Output the (x, y) coordinate of the center of the cell containing the given text.  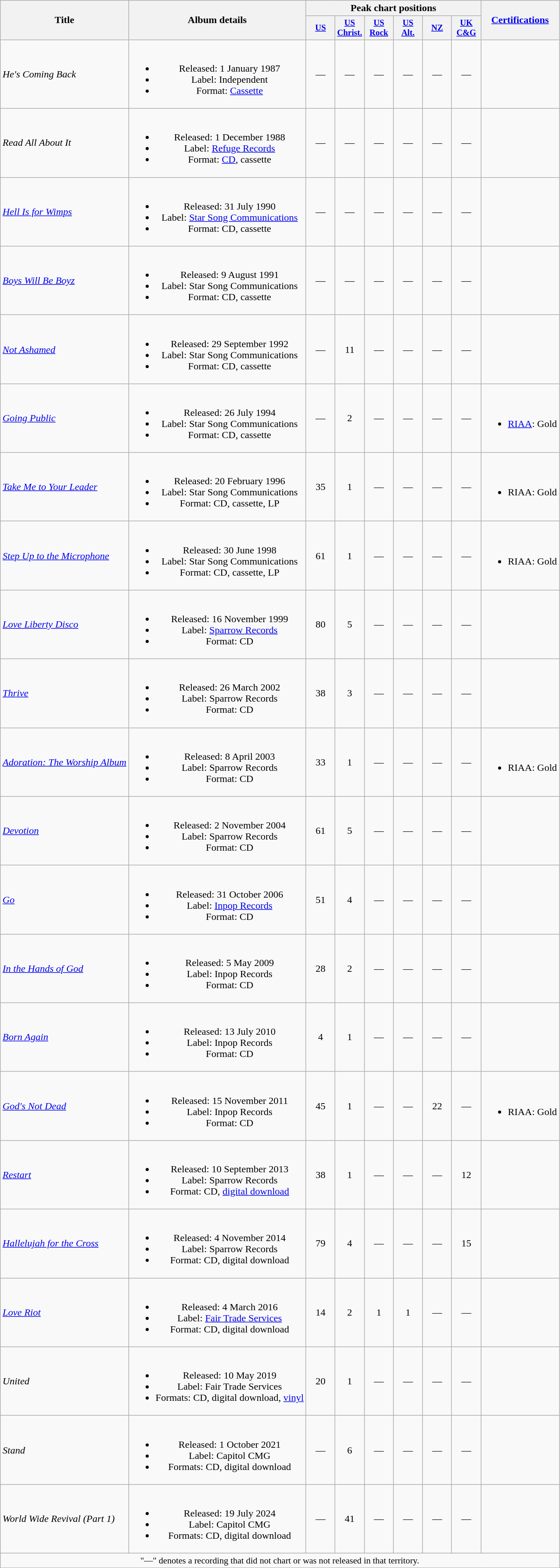
51 (321, 899)
Released: 31 July 1990Label: Star Song CommunicationsFormat: CD, cassette (217, 212)
"—" denotes a recording that did not chart or was not released in that territory. (280, 1561)
Released: 29 September 1992Label: Star Song CommunicationsFormat: CD, cassette (217, 349)
Go (65, 899)
Released: 8 April 2003Label: Sparrow RecordsFormat: CD (217, 762)
41 (350, 1519)
Title (65, 20)
Not Ashamed (65, 349)
45 (321, 1106)
Hell Is for Wimps (65, 212)
15 (467, 1244)
Album details (217, 20)
Released: 10 May 2019Label: Fair Trade ServicesFormats: CD, digital download, vinyl (217, 1381)
Released: 16 November 1999Label: Sparrow RecordsFormat: CD (217, 624)
Read All About It (65, 143)
Released: 2 November 2004Label: Sparrow RecordsFormat: CD (217, 831)
Released: 20 February 1996Label: Star Song CommunicationsFormat: CD, cassette, LP (217, 487)
God's Not Dead (65, 1106)
79 (321, 1244)
Released: 26 July 1994Label: Star Song CommunicationsFormat: CD, cassette (217, 418)
6 (350, 1450)
Devotion (65, 831)
80 (321, 624)
35 (321, 487)
Stand (65, 1450)
Released: 10 September 2013Label: Sparrow RecordsFormat: CD, digital download (217, 1174)
Released: 15 November 2011Label: Inpop RecordsFormat: CD (217, 1106)
20 (321, 1381)
12 (467, 1174)
In the Hands of God (65, 968)
US Christ. (350, 28)
Released: 19 July 2024Label: Capitol CMGFormats: CD, digital download (217, 1519)
Released: 1 December 1988Label: Refuge RecordsFormat: CD, cassette (217, 143)
Released: 4 November 2014Label: Sparrow RecordsFormat: CD, digital download (217, 1244)
USAlt. (408, 28)
Released: 1 October 2021Label: Capitol CMGFormats: CD, digital download (217, 1450)
33 (321, 762)
Released: 1 January 1987Label: IndependentFormat: Cassette (217, 74)
He's Coming Back (65, 74)
Released: 4 March 2016Label: Fair Trade ServicesFormat: CD, digital download (217, 1313)
Certifications (520, 20)
Thrive (65, 693)
14 (321, 1313)
United (65, 1381)
Love Liberty Disco (65, 624)
Adoration: The Worship Album (65, 762)
3 (350, 693)
US (321, 28)
World Wide Revival (Part 1) (65, 1519)
Released: 9 August 1991Label: Star Song CommunicationsFormat: CD, cassette (217, 281)
Boys Will Be Boyz (65, 281)
Released: 31 October 2006Label: Inpop RecordsFormat: CD (217, 899)
28 (321, 968)
Love Riot (65, 1313)
Released: 26 March 2002Label: Sparrow RecordsFormat: CD (217, 693)
Step Up to the Microphone (65, 556)
Born Again (65, 1037)
Hallelujah for the Cross (65, 1244)
Going Public (65, 418)
Take Me to Your Leader (65, 487)
11 (350, 349)
Released: 5 May 2009Label: Inpop RecordsFormat: CD (217, 968)
Peak chart positions (393, 8)
UKC&G (467, 28)
Restart (65, 1174)
22 (437, 1106)
Released: 30 June 1998Label: Star Song CommunicationsFormat: CD, cassette, LP (217, 556)
Released: 13 July 2010Label: Inpop RecordsFormat: CD (217, 1037)
NZ (437, 28)
USRock (379, 28)
